Capture the cell that displays the provided text and extract its (X, Y) central coordinate. 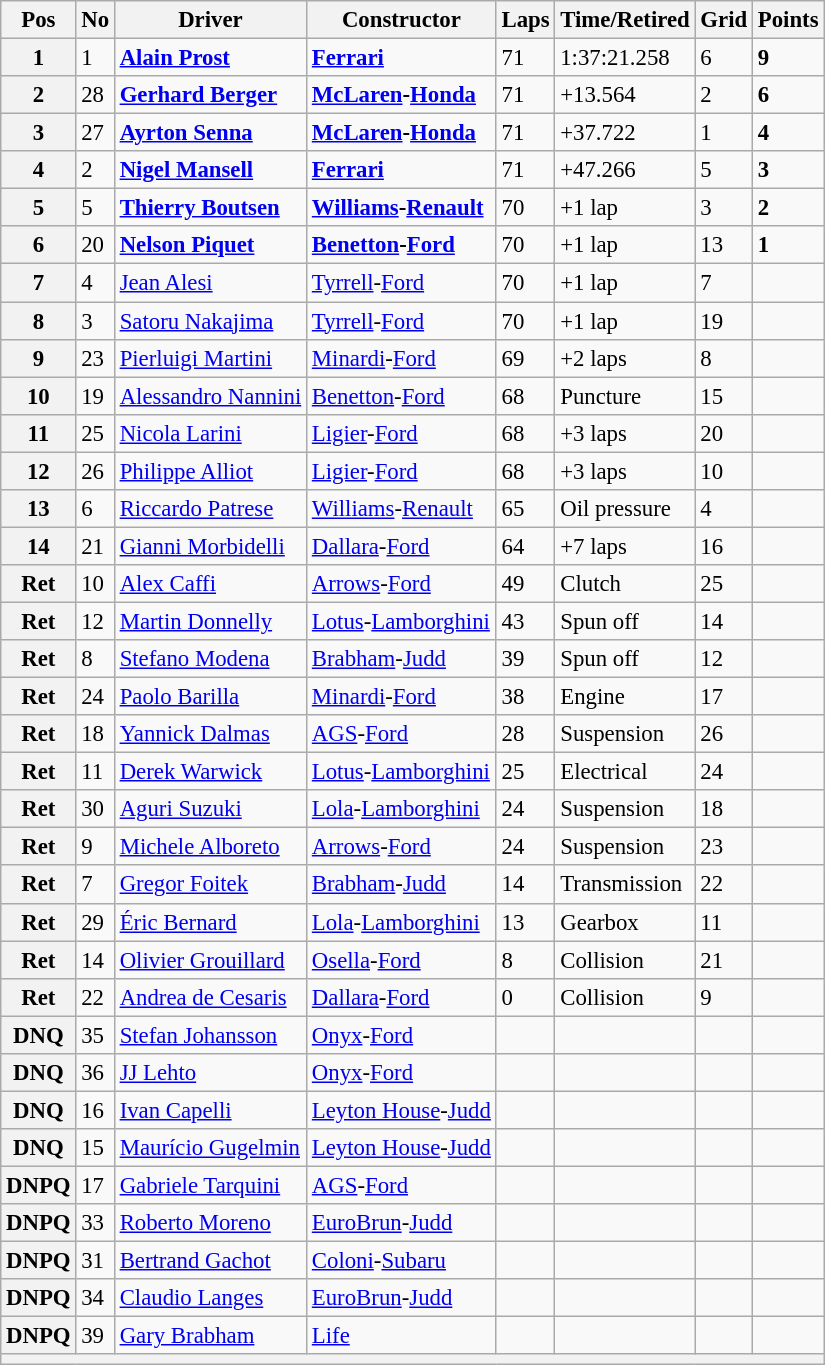
Stefano Modena (210, 659)
27 (95, 133)
Satoru Nakajima (210, 321)
Alain Prost (210, 58)
Stefan Johansson (210, 1035)
Thierry Boutsen (210, 208)
Gearbox (625, 922)
Ivan Capelli (210, 1110)
36 (95, 1073)
Pos (38, 20)
Riccardo Patrese (210, 509)
Gerhard Berger (210, 95)
64 (526, 546)
Clutch (625, 584)
Olivier Grouillard (210, 960)
Claudio Langes (210, 1298)
Ayrton Senna (210, 133)
Gary Brabham (210, 1336)
1:37:21.258 (625, 58)
29 (95, 922)
Alex Caffi (210, 584)
Andrea de Cesaris (210, 997)
No (95, 20)
Transmission (625, 885)
Roberto Moreno (210, 1223)
Martin Donnelly (210, 621)
Driver (210, 20)
JJ Lehto (210, 1073)
34 (95, 1298)
69 (526, 358)
Éric Bernard (210, 922)
Maurício Gugelmin (210, 1148)
38 (526, 697)
Gianni Morbidelli (210, 546)
Oil pressure (625, 509)
Pierluigi Martini (210, 358)
Derek Warwick (210, 772)
+47.266 (625, 170)
Osella-Ford (402, 960)
Time/Retired (625, 20)
Constructor (402, 20)
Electrical (625, 772)
43 (526, 621)
+2 laps (625, 358)
+37.722 (625, 133)
31 (95, 1261)
Jean Alesi (210, 283)
65 (526, 509)
Engine (625, 697)
30 (95, 809)
Michele Alboreto (210, 847)
Philippe Alliot (210, 471)
Paolo Barilla (210, 697)
33 (95, 1223)
Nicola Larini (210, 433)
Grid (724, 20)
49 (526, 584)
Nigel Mansell (210, 170)
Life (402, 1336)
Points (788, 20)
Laps (526, 20)
+13.564 (625, 95)
Aguri Suzuki (210, 809)
Gabriele Tarquini (210, 1185)
Nelson Piquet (210, 245)
Alessandro Nannini (210, 396)
Bertrand Gachot (210, 1261)
Gregor Foitek (210, 885)
+7 laps (625, 546)
35 (95, 1035)
Puncture (625, 396)
0 (526, 997)
Coloni-Subaru (402, 1261)
Yannick Dalmas (210, 734)
